From the cell containing the given text, extract its center point as [x, y] coordinate. 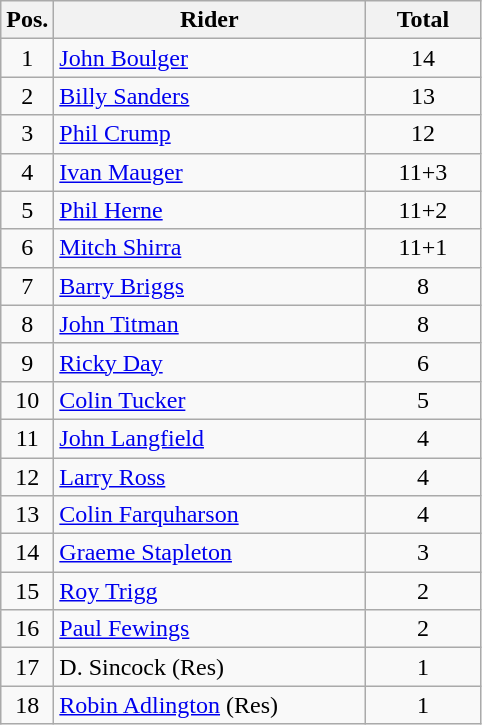
11+3 [423, 172]
John Langfield [210, 438]
15 [28, 591]
Paul Fewings [210, 629]
Mitch Shirra [210, 248]
10 [28, 400]
16 [28, 629]
17 [28, 667]
John Titman [210, 324]
11+1 [423, 248]
11 [28, 438]
D. Sincock (Res) [210, 667]
Colin Tucker [210, 400]
Larry Ross [210, 477]
Phil Crump [210, 134]
Billy Sanders [210, 96]
Roy Trigg [210, 591]
Graeme Stapleton [210, 553]
Robin Adlington (Res) [210, 705]
Ivan Mauger [210, 172]
7 [28, 286]
11+2 [423, 210]
Phil Herne [210, 210]
9 [28, 362]
Rider [210, 20]
18 [28, 705]
Pos. [28, 20]
Total [423, 20]
Colin Farquharson [210, 515]
Ricky Day [210, 362]
John Boulger [210, 58]
Barry Briggs [210, 286]
